Return [X, Y] of the center of cell containing provided text 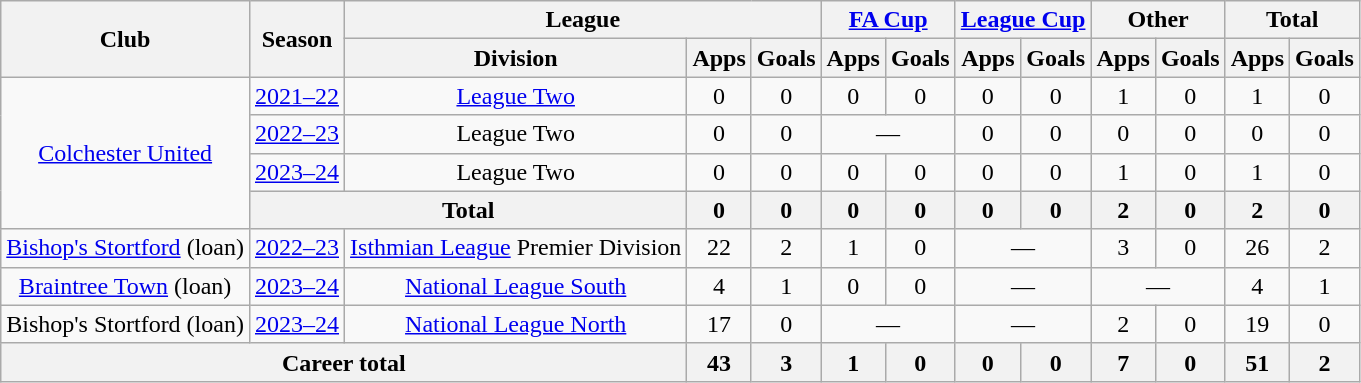
Isthmian League Premier Division [516, 248]
League Cup [1023, 20]
National League South [516, 286]
51 [1257, 362]
FA Cup [888, 20]
2021–22 [296, 96]
League [584, 20]
22 [719, 248]
Career total [344, 362]
Colchester United [126, 153]
7 [1123, 362]
26 [1257, 248]
Division [516, 58]
43 [719, 362]
17 [719, 324]
National League North [516, 324]
19 [1257, 324]
Season [296, 39]
Other [1158, 20]
Braintree Town (loan) [126, 286]
Club [126, 39]
